Pinpoint the cell where the given text exists, returning its [X, Y] midpoint coordinate. 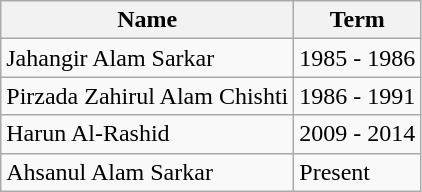
Harun Al-Rashid [148, 134]
2009 - 2014 [358, 134]
Ahsanul Alam Sarkar [148, 172]
1986 - 1991 [358, 96]
Pirzada Zahirul Alam Chishti [148, 96]
Term [358, 20]
Name [148, 20]
Present [358, 172]
Jahangir Alam Sarkar [148, 58]
1985 - 1986 [358, 58]
